Extract the [x, y] coordinate from the center of the cell holding the provided text.  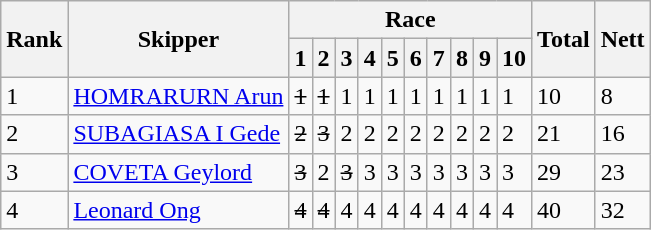
16 [622, 134]
40 [564, 210]
7 [438, 58]
Race [410, 20]
HOMRARURN Arun [178, 96]
Total [564, 39]
Skipper [178, 39]
SUBAGIASA I Gede [178, 134]
5 [392, 58]
29 [564, 172]
6 [416, 58]
COVETA Geylord [178, 172]
Nett [622, 39]
32 [622, 210]
Leonard Ong [178, 210]
Rank [34, 39]
23 [622, 172]
9 [484, 58]
21 [564, 134]
